Search for the cell housing the specified text and yield its (x, y) center coordinate. 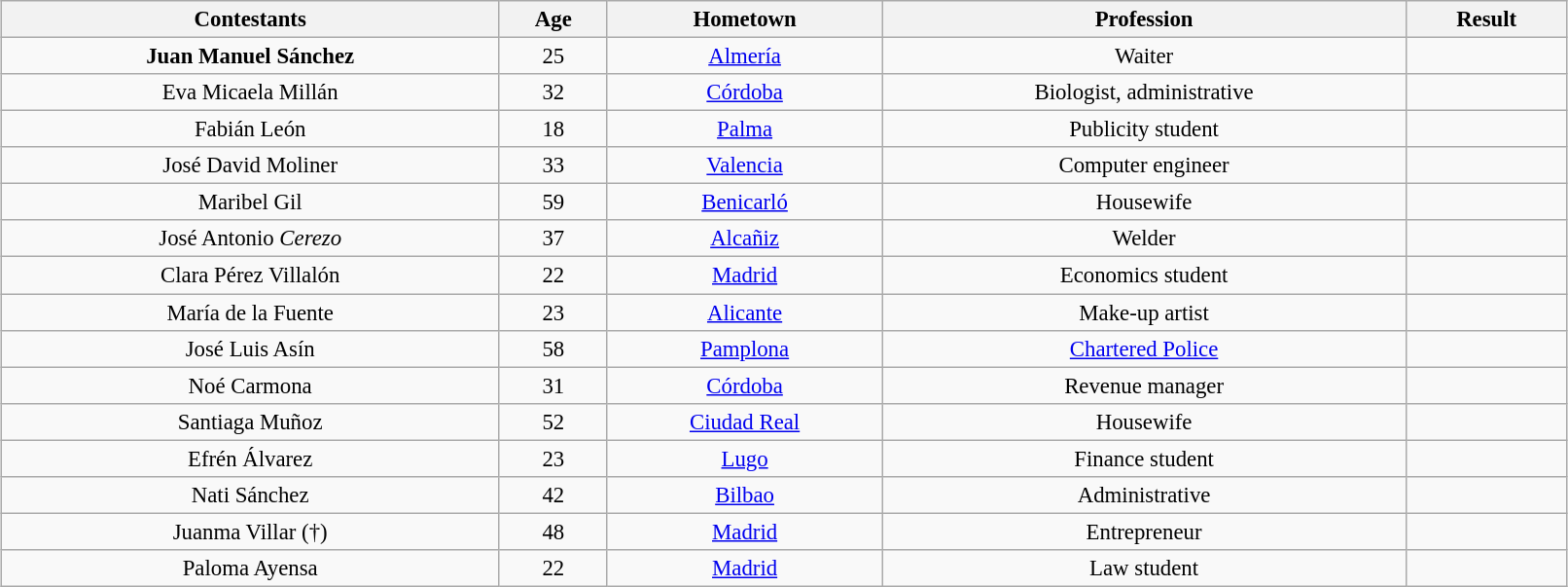
25 (552, 55)
Lugo (745, 459)
Alicante (745, 312)
Computer engineer (1144, 165)
Result (1486, 19)
58 (552, 349)
Clara Pérez Villalón (250, 275)
32 (552, 92)
Waiter (1144, 55)
Noé Carmona (250, 385)
Nati Sánchez (250, 495)
Alcañiz (745, 238)
33 (552, 165)
Entrepreneur (1144, 532)
Profession (1144, 19)
Maribel Gil (250, 202)
59 (552, 202)
Publicity student (1144, 129)
Contestants (250, 19)
Juan Manuel Sánchez (250, 55)
52 (552, 422)
Biologist, administrative (1144, 92)
18 (552, 129)
Palma (745, 129)
Santiaga Muñoz (250, 422)
Benicarló (745, 202)
Economics student (1144, 275)
Bilbao (745, 495)
Finance student (1144, 459)
Make-up artist (1144, 312)
Paloma Ayensa (250, 569)
Efrén Álvarez (250, 459)
Chartered Police (1144, 349)
Valencia (745, 165)
Age (552, 19)
Ciudad Real (745, 422)
48 (552, 532)
Law student (1144, 569)
Administrative (1144, 495)
Fabián León (250, 129)
María de la Fuente (250, 312)
Juanma Villar (†) (250, 532)
José David Moliner (250, 165)
Pamplona (745, 349)
Hometown (745, 19)
Revenue manager (1144, 385)
Welder (1144, 238)
José Antonio Cerezo (250, 238)
37 (552, 238)
42 (552, 495)
31 (552, 385)
Almería (745, 55)
Eva Micaela Millán (250, 92)
José Luis Asín (250, 349)
